From the cell containing the given text, extract its center point as (X, Y) coordinate. 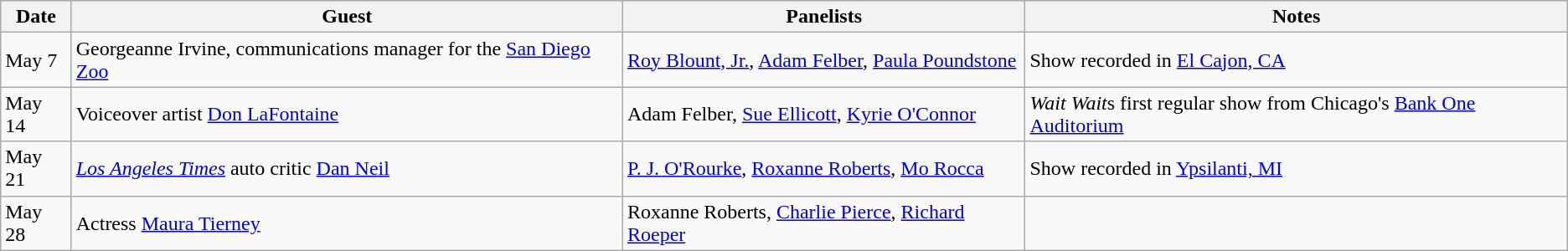
Show recorded in El Cajon, CA (1297, 60)
Wait Waits first regular show from Chicago's Bank One Auditorium (1297, 114)
Notes (1297, 17)
Guest (347, 17)
Show recorded in Ypsilanti, MI (1297, 169)
May 14 (36, 114)
Roxanne Roberts, Charlie Pierce, Richard Roeper (824, 223)
Actress Maura Tierney (347, 223)
May 28 (36, 223)
Voiceover artist Don LaFontaine (347, 114)
May 7 (36, 60)
Roy Blount, Jr., Adam Felber, Paula Poundstone (824, 60)
Adam Felber, Sue Ellicott, Kyrie O'Connor (824, 114)
Panelists (824, 17)
May 21 (36, 169)
P. J. O'Rourke, Roxanne Roberts, Mo Rocca (824, 169)
Georgeanne Irvine, communications manager for the San Diego Zoo (347, 60)
Los Angeles Times auto critic Dan Neil (347, 169)
Date (36, 17)
